Return the [X, Y] coordinate for the center point of the cell that contains the specified text.  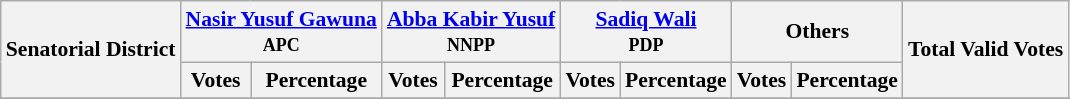
Abba Kabir YusufNNPP [471, 32]
Total Valid Votes [986, 50]
Senatorial District [91, 50]
Sadiq WaliPDP [646, 32]
Nasir Yusuf GawunaAPC [282, 32]
Others [818, 32]
